For the text-containing cell, return its midpoint in [X, Y] coordinate format. 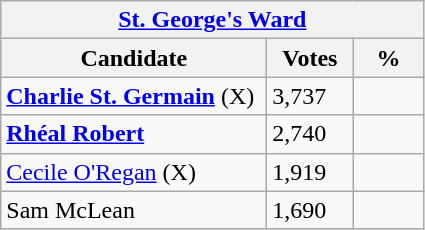
2,740 [310, 134]
3,737 [310, 96]
Candidate [134, 58]
Votes [310, 58]
Rhéal Robert [134, 134]
Cecile O'Regan (X) [134, 172]
1,919 [310, 172]
Charlie St. Germain (X) [134, 96]
1,690 [310, 210]
Sam McLean [134, 210]
% [388, 58]
St. George's Ward [212, 20]
